Return the [X, Y] coordinate for the center point of the cell that contains the specified text.  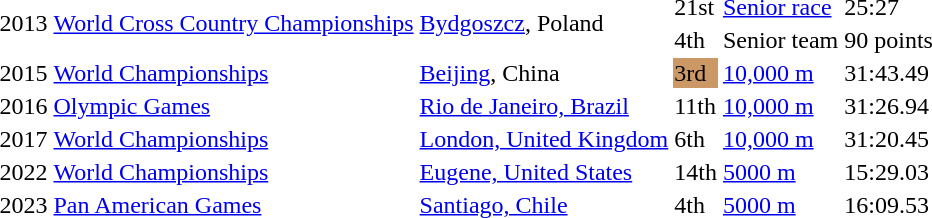
11th [696, 106]
5000 m [780, 172]
Rio de Janeiro, Brazil [544, 106]
London, United Kingdom [544, 139]
4th [696, 40]
14th [696, 172]
Beijing, China [544, 73]
3rd [696, 73]
Senior team [780, 40]
6th [696, 139]
Eugene, United States [544, 172]
Olympic Games [234, 106]
